Provide the [x, y] coordinate of the cell's center where the given text is located.  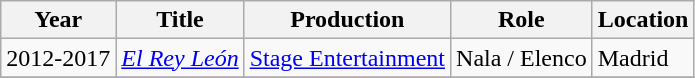
Production [347, 20]
Title [180, 20]
Nala / Elenco [522, 58]
Stage Entertainment [347, 58]
Madrid [643, 58]
El Rey León [180, 58]
2012-2017 [58, 58]
Year [58, 20]
Location [643, 20]
Role [522, 20]
